Determine the (X, Y) coordinate at the center of the cell enclosing the given text.  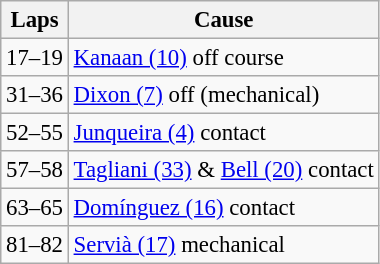
57–58 (35, 170)
52–55 (35, 133)
Kanaan (10) off course (224, 58)
Cause (224, 20)
Domínguez (16) contact (224, 208)
81–82 (35, 245)
Junqueira (4) contact (224, 133)
Laps (35, 20)
Servià (17) mechanical (224, 245)
Tagliani (33) & Bell (20) contact (224, 170)
Dixon (7) off (mechanical) (224, 95)
31–36 (35, 95)
63–65 (35, 208)
17–19 (35, 58)
